For the text-containing cell, return its midpoint in [X, Y] coordinate format. 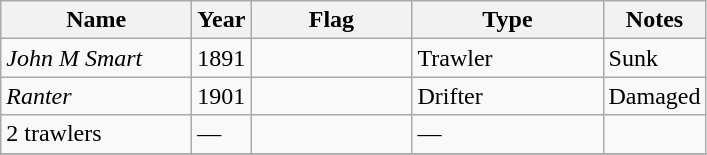
1891 [222, 58]
Trawler [508, 58]
Flag [332, 20]
Type [508, 20]
2 trawlers [96, 134]
Name [96, 20]
Sunk [654, 58]
1901 [222, 96]
Notes [654, 20]
John M Smart [96, 58]
Ranter [96, 96]
Drifter [508, 96]
Damaged [654, 96]
Year [222, 20]
